Return [X, Y] of the center of cell containing provided text 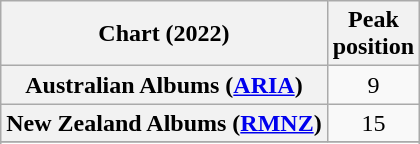
9 [373, 85]
Australian Albums (ARIA) [164, 85]
New Zealand Albums (RMNZ) [164, 123]
15 [373, 123]
Chart (2022) [164, 34]
Peakposition [373, 34]
